Find where the given text appears and provide that cell's center as (X, Y) coordinate. 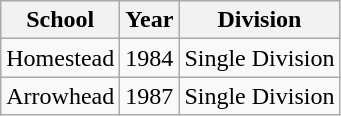
School (60, 20)
Year (150, 20)
Division (260, 20)
Homestead (60, 58)
Arrowhead (60, 96)
1984 (150, 58)
1987 (150, 96)
